Search for the cell housing the specified text and yield its (x, y) center coordinate. 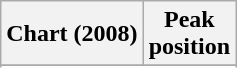
Peakposition (189, 34)
Chart (2008) (72, 34)
